Provide the (X, Y) coordinate of the cell's center where the given text is located.  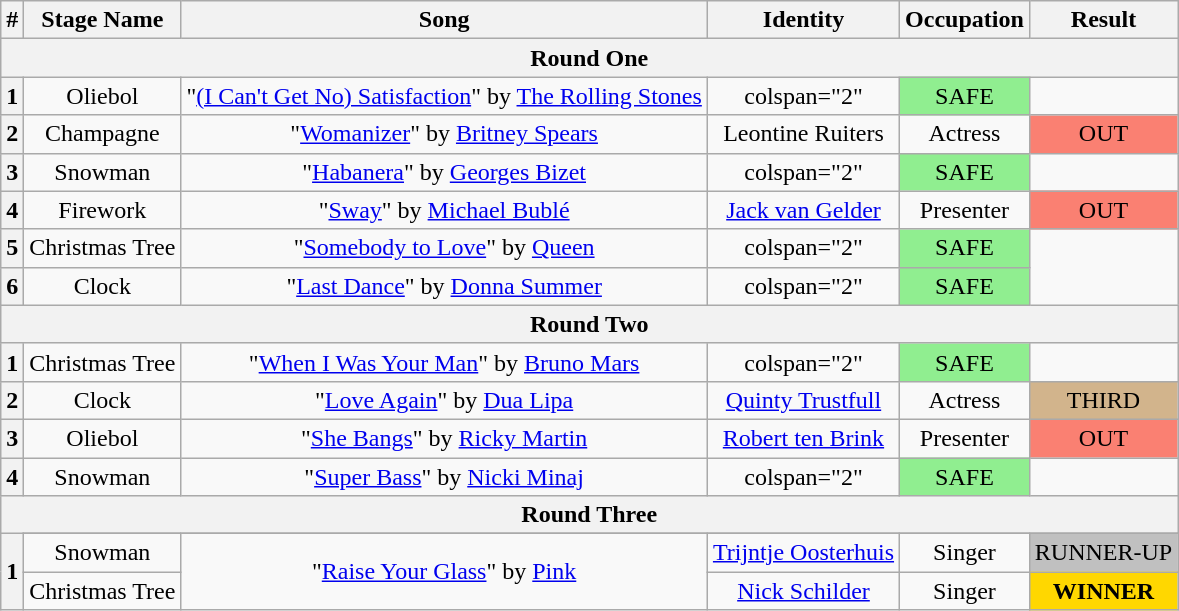
WINNER (1103, 591)
"When I Was Your Man" by Bruno Mars (444, 362)
# (12, 20)
Robert ten Brink (803, 438)
"(I Can't Get No) Satisfaction" by The Rolling Stones (444, 96)
Round One (590, 58)
"Womanizer" by Britney Spears (444, 134)
"She Bangs" by Ricky Martin (444, 438)
Song (444, 20)
Champagne (102, 134)
"Somebody to Love" by Queen (444, 248)
Stage Name (102, 20)
"Habanera" by Georges Bizet (444, 172)
THIRD (1103, 400)
6 (12, 286)
Occupation (965, 20)
Nick Schilder (803, 591)
Trijntje Oosterhuis (803, 553)
Firework (102, 210)
Result (1103, 20)
Round Two (590, 324)
Identity (803, 20)
"Raise Your Glass" by Pink (444, 572)
Quinty Trustfull (803, 400)
5 (12, 248)
Round Three (590, 515)
Jack van Gelder (803, 210)
"Last Dance" by Donna Summer (444, 286)
"Super Bass" by Nicki Minaj (444, 477)
"Love Again" by Dua Lipa (444, 400)
RUNNER-UP (1103, 553)
"Sway" by Michael Bublé (444, 210)
Leontine Ruiters (803, 134)
